Extract the (X, Y) coordinate from the center of the cell holding the provided text.  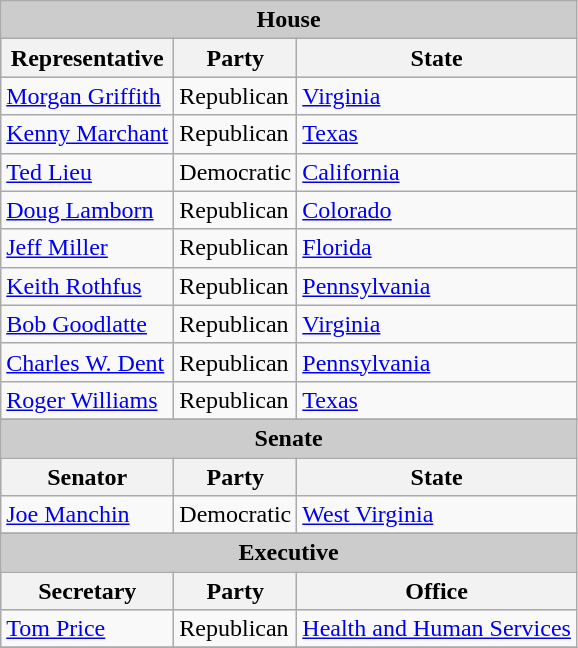
Health and Human Services (437, 629)
Colorado (437, 210)
House (289, 20)
Bob Goodlatte (88, 324)
California (437, 172)
Secretary (88, 591)
Senate (289, 438)
Kenny Marchant (88, 134)
Morgan Griffith (88, 96)
Joe Manchin (88, 515)
Roger Williams (88, 400)
Charles W. Dent (88, 362)
Senator (88, 477)
Florida (437, 248)
Doug Lamborn (88, 210)
Keith Rothfus (88, 286)
Representative (88, 58)
Ted Lieu (88, 172)
Office (437, 591)
Executive (289, 553)
Tom Price (88, 629)
Jeff Miller (88, 248)
West Virginia (437, 515)
